For the text-containing cell, return its midpoint in (X, Y) coordinate format. 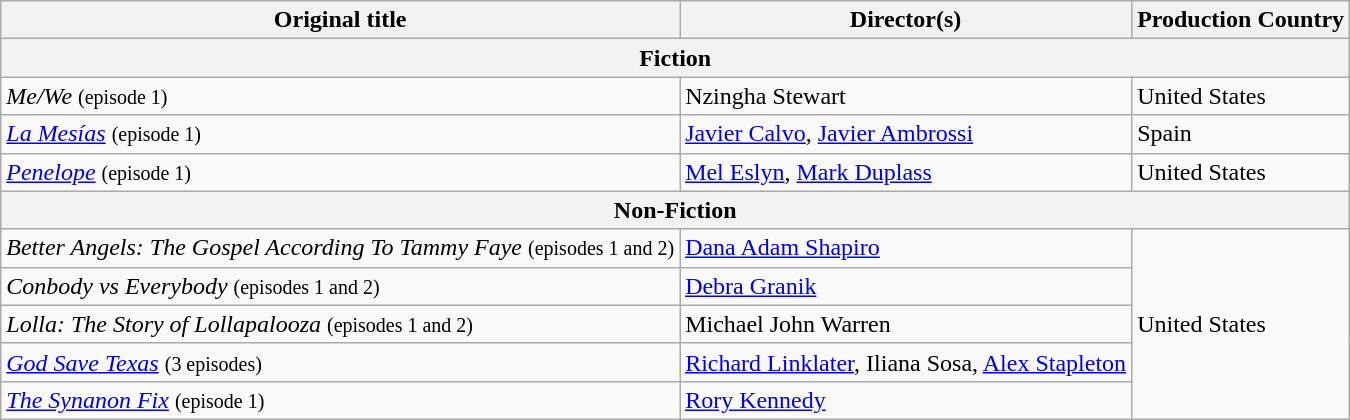
Javier Calvo, Javier Ambrossi (906, 134)
Production Country (1241, 20)
Lolla: The Story of Lollapalooza (episodes 1 and 2) (340, 324)
Mel Eslyn, Mark Duplass (906, 172)
Michael John Warren (906, 324)
Conbody vs Everybody (episodes 1 and 2) (340, 286)
God Save Texas (3 episodes) (340, 362)
Fiction (676, 58)
Spain (1241, 134)
The Synanon Fix (episode 1) (340, 400)
Debra Granik (906, 286)
La Mesías (episode 1) (340, 134)
Penelope (episode 1) (340, 172)
Dana Adam Shapiro (906, 248)
Rory Kennedy (906, 400)
Better Angels: The Gospel According To Tammy Faye (episodes 1 and 2) (340, 248)
Non-Fiction (676, 210)
Nzingha Stewart (906, 96)
Director(s) (906, 20)
Original title (340, 20)
Me/We (episode 1) (340, 96)
Richard Linklater, Iliana Sosa, Alex Stapleton (906, 362)
